Provide the (x, y) coordinate of the cell's center where the given text is located.  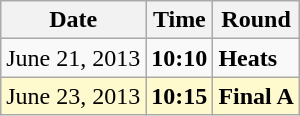
Date (74, 20)
Round (256, 20)
10:15 (180, 96)
June 23, 2013 (74, 96)
10:10 (180, 58)
Time (180, 20)
Final A (256, 96)
June 21, 2013 (74, 58)
Heats (256, 58)
